Search for the cell housing the specified text and yield its (X, Y) center coordinate. 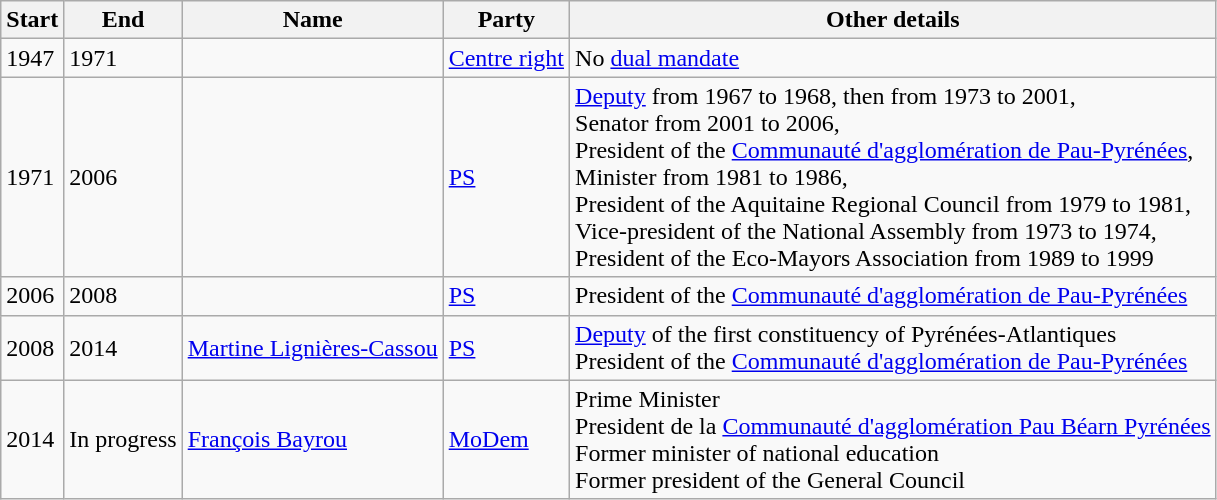
Martine Lignières-Cassou (312, 348)
Other details (894, 20)
Name (312, 20)
End (123, 20)
No dual mandate (894, 58)
Deputy of the first constituency of Pyrénées-Atlantiques President of the Communauté d'agglomération de Pau-Pyrénées (894, 348)
Centre right (506, 58)
1947 (32, 58)
Party (506, 20)
In progress (123, 440)
François Bayrou (312, 440)
MoDem (506, 440)
Start (32, 20)
President of the Communauté d'agglomération de Pau-Pyrénées (894, 296)
